Extract the [x, y] coordinate from the center of the cell holding the provided text.  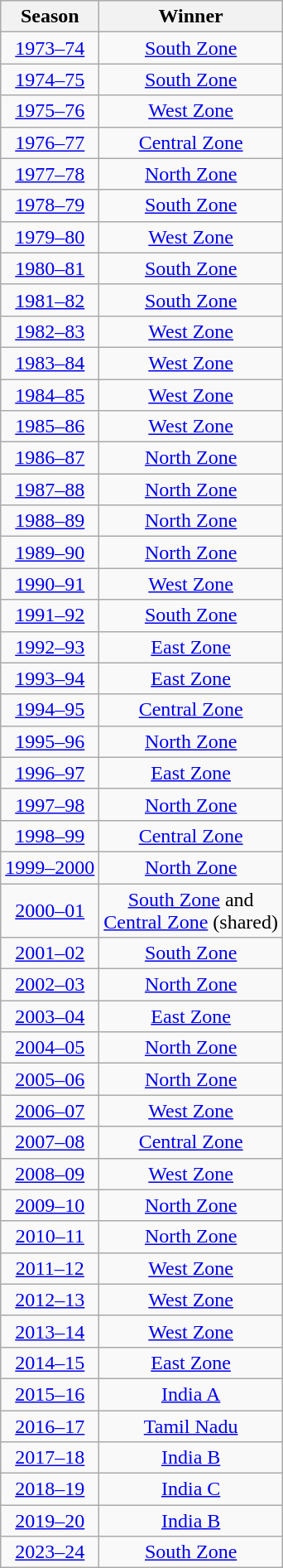
2014–15 [50, 1363]
2005–06 [50, 1079]
2001–02 [50, 953]
2018–19 [50, 1489]
1978–79 [50, 205]
2008–09 [50, 1174]
2000–01 [50, 909]
2013–14 [50, 1331]
2006–07 [50, 1111]
Season [50, 17]
2016–17 [50, 1426]
India A [191, 1394]
2023–24 [50, 1552]
1994–95 [50, 710]
1995–96 [50, 741]
2010–11 [50, 1237]
2017–18 [50, 1458]
2012–13 [50, 1300]
2015–16 [50, 1394]
1985–86 [50, 427]
1974–75 [50, 80]
1989–90 [50, 552]
2002–03 [50, 985]
1976–77 [50, 142]
2003–04 [50, 1016]
1977–78 [50, 174]
South Zone andCentral Zone (shared) [191, 909]
1983–84 [50, 363]
1993–94 [50, 678]
2004–05 [50, 1048]
1997–98 [50, 804]
1987–88 [50, 490]
1988–89 [50, 521]
2007–08 [50, 1142]
1992–93 [50, 647]
1979–80 [50, 237]
1981–82 [50, 300]
1996–97 [50, 773]
1980–81 [50, 268]
1990–91 [50, 584]
1982–83 [50, 331]
India C [191, 1489]
2019–20 [50, 1521]
1984–85 [50, 395]
1991–92 [50, 615]
1973–74 [50, 48]
2009–10 [50, 1205]
1986–87 [50, 458]
1998–99 [50, 836]
1975–76 [50, 111]
Winner [191, 17]
Tamil Nadu [191, 1426]
1999–2000 [50, 867]
2011–12 [50, 1268]
